Search for the cell housing the specified text and yield its (x, y) center coordinate. 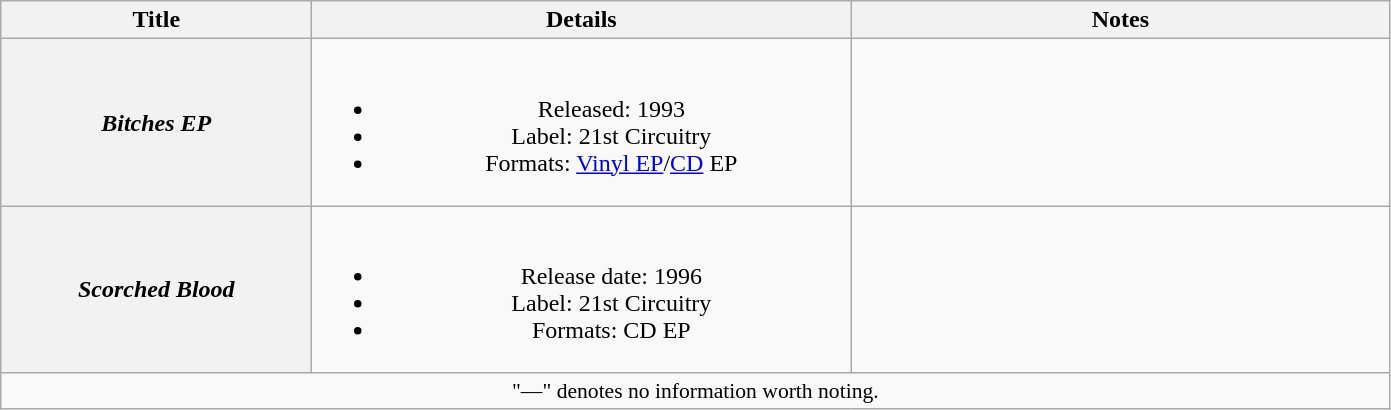
Title (156, 20)
Released: 1993Label: 21st CircuitryFormats: Vinyl EP/CD EP (582, 122)
Bitches EP (156, 122)
"—" denotes no information worth noting. (696, 391)
Notes (1120, 20)
Scorched Blood (156, 290)
Details (582, 20)
Release date: 1996Label: 21st CircuitryFormats: CD EP (582, 290)
